Find where the given text appears and provide that cell's center as (X, Y) coordinate. 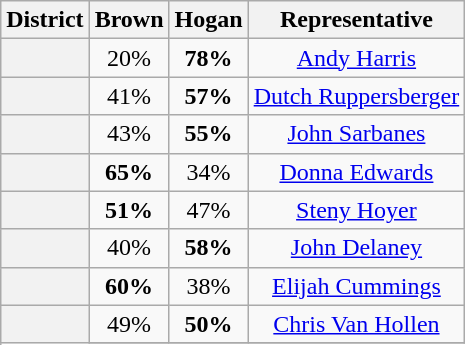
John Delaney (356, 248)
Steny Hoyer (356, 210)
John Sarbanes (356, 134)
Elijah Cummings (356, 286)
58% (208, 248)
57% (208, 96)
Andy Harris (356, 58)
Dutch Ruppersberger (356, 96)
49% (129, 324)
51% (129, 210)
Representative (356, 20)
Hogan (208, 20)
Brown (129, 20)
47% (208, 210)
41% (129, 96)
60% (129, 286)
43% (129, 134)
38% (208, 286)
20% (129, 58)
40% (129, 248)
Chris Van Hollen (356, 324)
55% (208, 134)
65% (129, 172)
34% (208, 172)
District (45, 20)
50% (208, 324)
78% (208, 58)
Donna Edwards (356, 172)
